Pinpoint the cell where the given text exists, returning its (X, Y) midpoint coordinate. 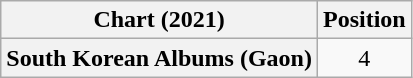
Position (364, 20)
Chart (2021) (160, 20)
4 (364, 58)
South Korean Albums (Gaon) (160, 58)
